Identify which cell holds the provided text, then report its (X, Y) central coordinate. 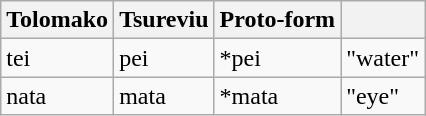
*pei (278, 58)
Tsureviu (164, 20)
"eye" (383, 96)
nata (58, 96)
"water" (383, 58)
mata (164, 96)
*mata (278, 96)
tei (58, 58)
pei (164, 58)
Proto-form (278, 20)
Tolomako (58, 20)
